Return [x, y] of the center of cell containing provided text 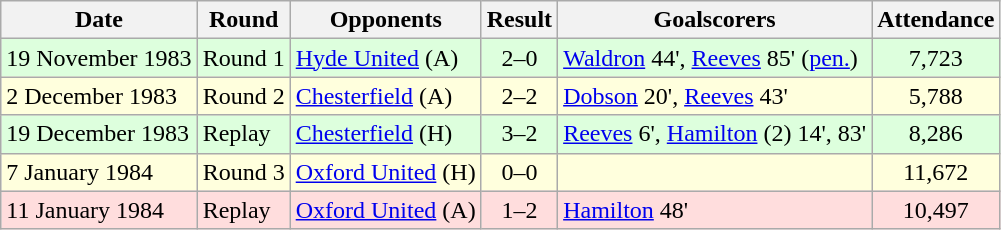
10,497 [936, 210]
Date [99, 20]
Chesterfield (A) [386, 96]
Hamilton 48' [715, 210]
3–2 [519, 134]
Round 2 [244, 96]
Chesterfield (H) [386, 134]
1–2 [519, 210]
Hyde United (A) [386, 58]
Waldron 44', Reeves 85' (pen.) [715, 58]
8,286 [936, 134]
Dobson 20', Reeves 43' [715, 96]
19 November 1983 [99, 58]
Round 1 [244, 58]
7,723 [936, 58]
0–0 [519, 172]
2–2 [519, 96]
Reeves 6', Hamilton (2) 14', 83' [715, 134]
Oxford United (A) [386, 210]
2–0 [519, 58]
2 December 1983 [99, 96]
7 January 1984 [99, 172]
Result [519, 20]
Oxford United (H) [386, 172]
Round 3 [244, 172]
19 December 1983 [99, 134]
Opponents [386, 20]
11 January 1984 [99, 210]
5,788 [936, 96]
Goalscorers [715, 20]
Attendance [936, 20]
Round [244, 20]
11,672 [936, 172]
